From the cell containing the given text, extract its center point as (x, y) coordinate. 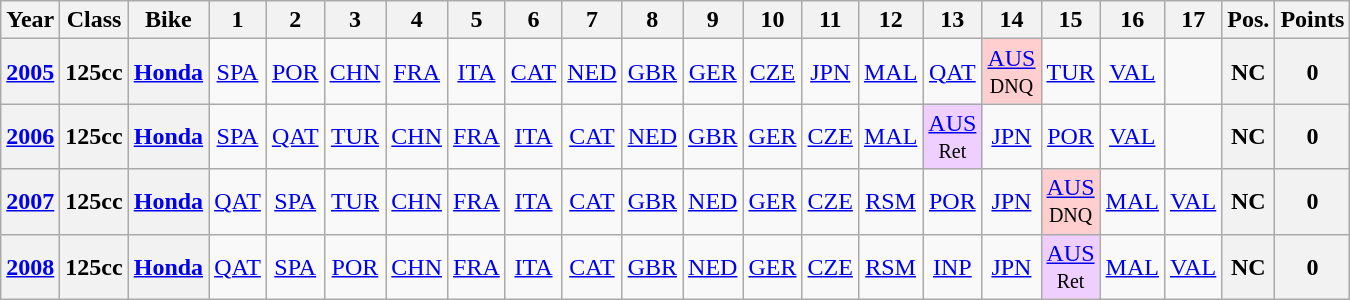
14 (1012, 20)
Class (94, 20)
3 (355, 20)
12 (890, 20)
Pos. (1248, 20)
2 (295, 20)
11 (830, 20)
16 (1132, 20)
10 (772, 20)
8 (652, 20)
6 (533, 20)
Bike (168, 20)
9 (713, 20)
7 (592, 20)
INP (952, 266)
2006 (30, 136)
15 (1070, 20)
2007 (30, 202)
17 (1192, 20)
2008 (30, 266)
5 (477, 20)
1 (238, 20)
13 (952, 20)
Year (30, 20)
4 (417, 20)
Points (1312, 20)
2005 (30, 72)
